Extract the (x, y) coordinate from the center of the cell holding the provided text.  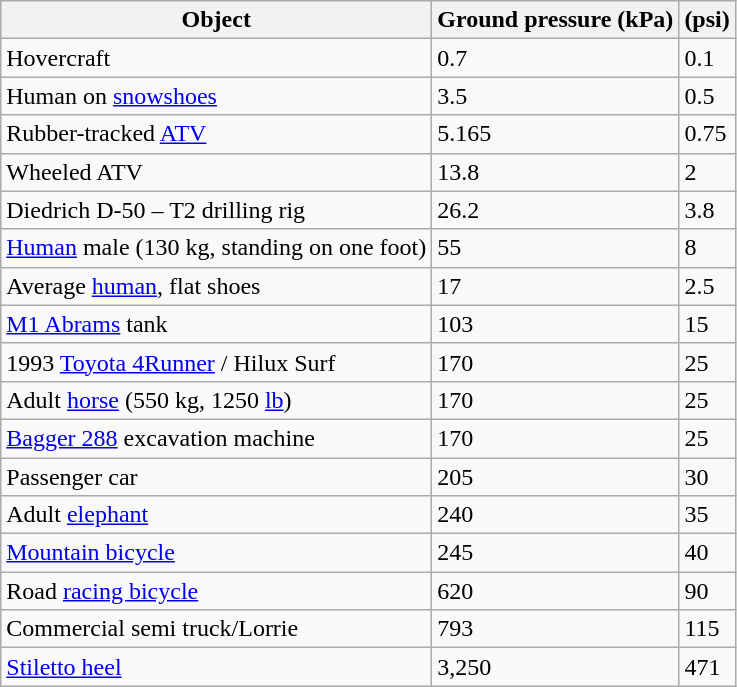
40 (707, 553)
Adult elephant (216, 515)
90 (707, 591)
Bagger 288 excavation machine (216, 438)
Rubber-tracked ATV (216, 134)
Average human, flat shoes (216, 286)
13.8 (556, 172)
0.1 (707, 58)
(psi) (707, 20)
Hovercraft (216, 58)
Wheeled ATV (216, 172)
15 (707, 324)
Human male (130 kg, standing on one foot) (216, 248)
Human on snowshoes (216, 96)
55 (556, 248)
103 (556, 324)
0.75 (707, 134)
620 (556, 591)
245 (556, 553)
Mountain bicycle (216, 553)
Passenger car (216, 477)
3.5 (556, 96)
17 (556, 286)
0.5 (707, 96)
Commercial semi truck/Lorrie (216, 629)
3,250 (556, 667)
Adult horse (550 kg, 1250 lb) (216, 400)
471 (707, 667)
Road racing bicycle (216, 591)
115 (707, 629)
8 (707, 248)
Stiletto heel (216, 667)
3.8 (707, 210)
2 (707, 172)
2.5 (707, 286)
0.7 (556, 58)
5.165 (556, 134)
793 (556, 629)
205 (556, 477)
30 (707, 477)
240 (556, 515)
26.2 (556, 210)
Diedrich D-50 – T2 drilling rig (216, 210)
M1 Abrams tank (216, 324)
Object (216, 20)
Ground pressure (kPa) (556, 20)
35 (707, 515)
1993 Toyota 4Runner / Hilux Surf (216, 362)
